For the text-containing cell, return its midpoint in (x, y) coordinate format. 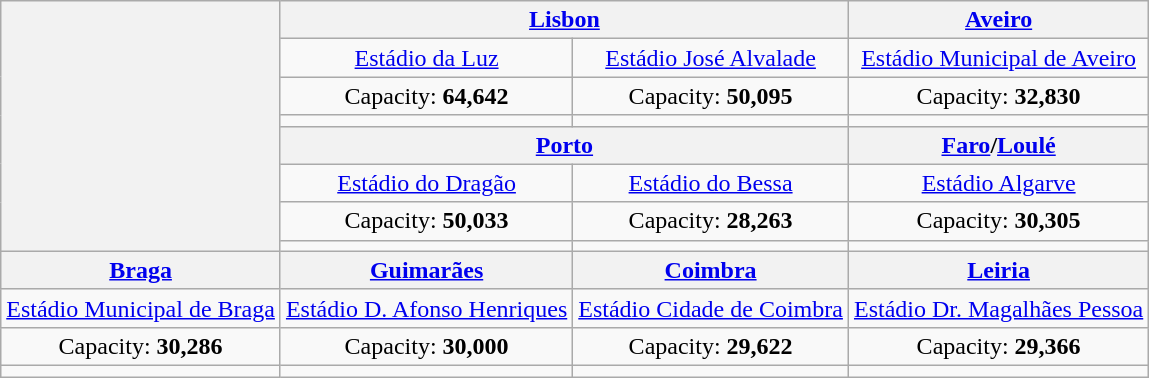
Capacity: 30,286 (141, 346)
Capacity: 30,000 (426, 346)
Estádio do Bessa (711, 183)
Capacity: 64,642 (426, 96)
Porto (564, 145)
Capacity: 29,622 (711, 346)
Estádio Cidade de Coimbra (711, 308)
Capacity: 50,095 (711, 96)
Aveiro (998, 20)
Estádio da Luz (426, 58)
Coimbra (711, 270)
Estádio do Dragão (426, 183)
Braga (141, 270)
Capacity: 32,830 (998, 96)
Estádio Algarve (998, 183)
Faro/Loulé (998, 145)
Capacity: 30,305 (998, 221)
Estádio José Alvalade (711, 58)
Guimarães (426, 270)
Capacity: 50,033 (426, 221)
Lisbon (564, 20)
Capacity: 29,366 (998, 346)
Estádio Municipal de Braga (141, 308)
Estádio D. Afonso Henriques (426, 308)
Capacity: 28,263 (711, 221)
Leiria (998, 270)
Estádio Dr. Magalhães Pessoa (998, 308)
Estádio Municipal de Aveiro (998, 58)
